Identify which cell holds the provided text, then report its [x, y] central coordinate. 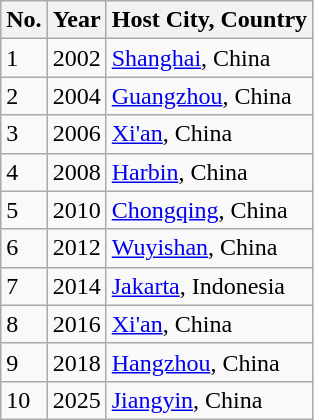
2002 [76, 58]
Guangzhou, China [209, 96]
2014 [76, 286]
Host City, Country [209, 20]
2012 [76, 248]
Wuyishan, China [209, 248]
2025 [76, 400]
9 [24, 362]
Hangzhou, China [209, 362]
Shanghai, China [209, 58]
2008 [76, 172]
8 [24, 324]
2018 [76, 362]
5 [24, 210]
4 [24, 172]
Jiangyin, China [209, 400]
2016 [76, 324]
7 [24, 286]
1 [24, 58]
Chongqing, China [209, 210]
10 [24, 400]
Year [76, 20]
Harbin, China [209, 172]
2004 [76, 96]
6 [24, 248]
3 [24, 134]
No. [24, 20]
Jakarta, Indonesia [209, 286]
2006 [76, 134]
2010 [76, 210]
2 [24, 96]
